Pinpoint the cell where the given text exists, returning its (X, Y) midpoint coordinate. 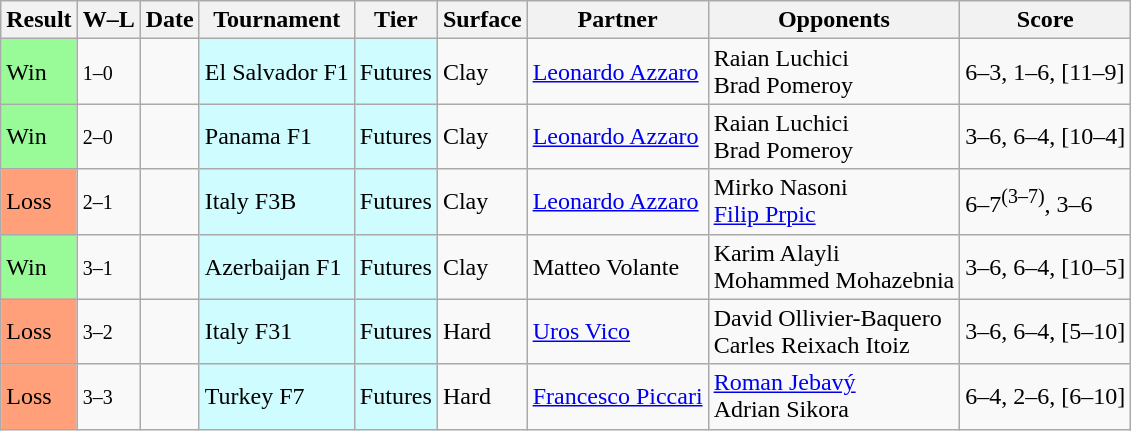
Surface (482, 20)
2–0 (108, 136)
3–6, 6–4, [5–10] (1046, 332)
David Ollivier-Baquero Carles Reixach Itoiz (834, 332)
El Salvador F1 (276, 72)
3–3 (108, 396)
3–1 (108, 266)
W–L (108, 20)
Francesco Piccari (618, 396)
Azerbaijan F1 (276, 266)
Italy F31 (276, 332)
1–0 (108, 72)
6–3, 1–6, [11–9] (1046, 72)
Karim Alayli Mohammed Mohazebnia (834, 266)
Result (39, 20)
Italy F3B (276, 202)
Roman Jebavý Adrian Sikora (834, 396)
Opponents (834, 20)
2–1 (108, 202)
6–4, 2–6, [6–10] (1046, 396)
Partner (618, 20)
Mirko Nasoni Filip Prpic (834, 202)
Date (170, 20)
Turkey F7 (276, 396)
Tier (396, 20)
Uros Vico (618, 332)
Tournament (276, 20)
3–6, 6–4, [10–4] (1046, 136)
Score (1046, 20)
Panama F1 (276, 136)
6–7(3–7), 3–6 (1046, 202)
Matteo Volante (618, 266)
3–2 (108, 332)
3–6, 6–4, [10–5] (1046, 266)
